Extract the (x, y) coordinate from the center of the cell holding the provided text.  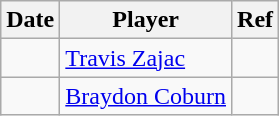
Player (146, 20)
Braydon Coburn (146, 96)
Ref (256, 20)
Travis Zajac (146, 58)
Date (30, 20)
